Return [x, y] of the center of cell containing provided text 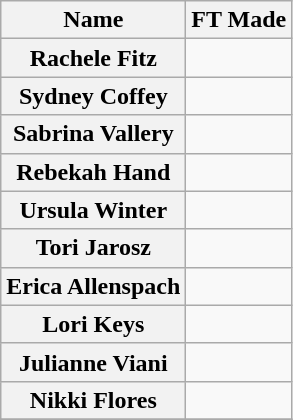
Name [94, 20]
Ursula Winter [94, 210]
Sabrina Vallery [94, 134]
Julianne Viani [94, 362]
Nikki Flores [94, 400]
Sydney Coffey [94, 96]
Rebekah Hand [94, 172]
Erica Allenspach [94, 286]
FT Made [239, 20]
Lori Keys [94, 324]
Tori Jarosz [94, 248]
Rachele Fitz [94, 58]
